Capture the cell that displays the provided text and extract its (X, Y) central coordinate. 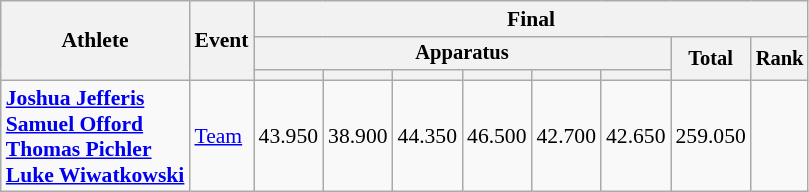
38.900 (358, 136)
42.650 (636, 136)
Total (710, 58)
43.950 (288, 136)
Apparatus (462, 54)
42.700 (566, 136)
Athlete (96, 40)
Final (532, 19)
Joshua JefferisSamuel OffordThomas PichlerLuke Wiwatkowski (96, 136)
46.500 (496, 136)
44.350 (428, 136)
Rank (780, 58)
Team (221, 136)
Event (221, 40)
259.050 (710, 136)
